Output the (x, y) coordinate of the center of the cell containing the given text.  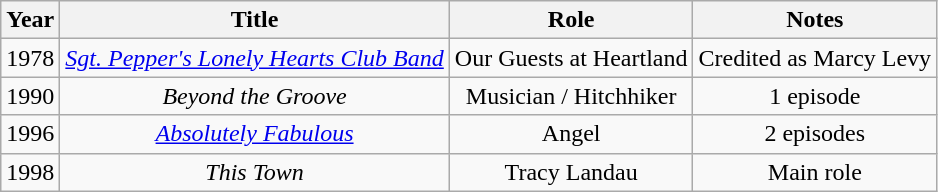
Our Guests at Heartland (571, 58)
Title (255, 20)
Notes (815, 20)
Main role (815, 172)
Absolutely Fabulous (255, 134)
Angel (571, 134)
This Town (255, 172)
1996 (30, 134)
Beyond the Groove (255, 96)
1 episode (815, 96)
1978 (30, 58)
1998 (30, 172)
Sgt. Pepper's Lonely Hearts Club Band (255, 58)
Role (571, 20)
Musician / Hitchhiker (571, 96)
2 episodes (815, 134)
Year (30, 20)
1990 (30, 96)
Credited as Marcy Levy (815, 58)
Tracy Landau (571, 172)
